Search for the cell housing the specified text and yield its [X, Y] center coordinate. 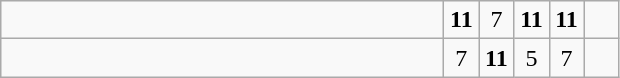
5 [532, 58]
